Scan for the cell matching the given text and deliver its (X, Y) coordinate at center. 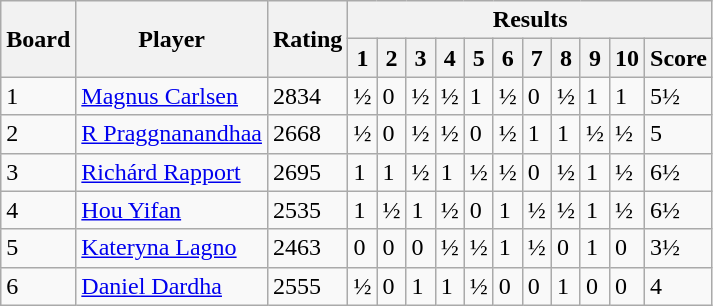
9 (594, 58)
Board (38, 39)
Magnus Carlsen (172, 96)
5½ (679, 96)
Kateryna Lagno (172, 248)
2668 (307, 134)
8 (566, 58)
Score (679, 58)
Hou Yifan (172, 210)
Player (172, 39)
2535 (307, 210)
2555 (307, 286)
7 (536, 58)
2834 (307, 96)
3½ (679, 248)
Daniel Dardha (172, 286)
2695 (307, 172)
Results (530, 20)
10 (626, 58)
2463 (307, 248)
Rating (307, 39)
R Praggnanandhaa (172, 134)
Richárd Rapport (172, 172)
